From the cell containing the given text, extract its center point as (x, y) coordinate. 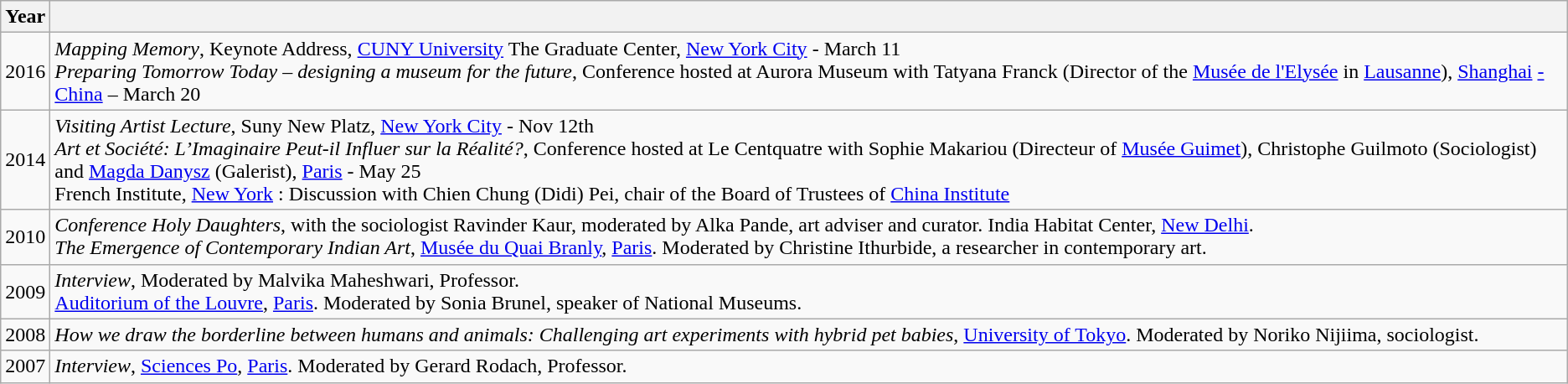
2010 (25, 236)
2008 (25, 335)
2014 (25, 159)
2016 (25, 71)
Interview, Moderated by Malvika Maheshwari, Professor.Auditorium of the Louvre, Paris. Moderated by Sonia Brunel, speaker of National Museums. (809, 292)
Interview, Sciences Po, Paris. Moderated by Gerard Rodach, Professor. (809, 366)
2007 (25, 366)
Year (25, 17)
2009 (25, 292)
